Pinpoint the cell where the given text exists, returning its (x, y) midpoint coordinate. 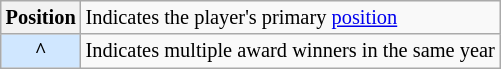
^ (41, 51)
Indicates multiple award winners in the same year (290, 51)
Position (41, 17)
Indicates the player's primary position (290, 17)
